From the cell containing the given text, extract its center point as (X, Y) coordinate. 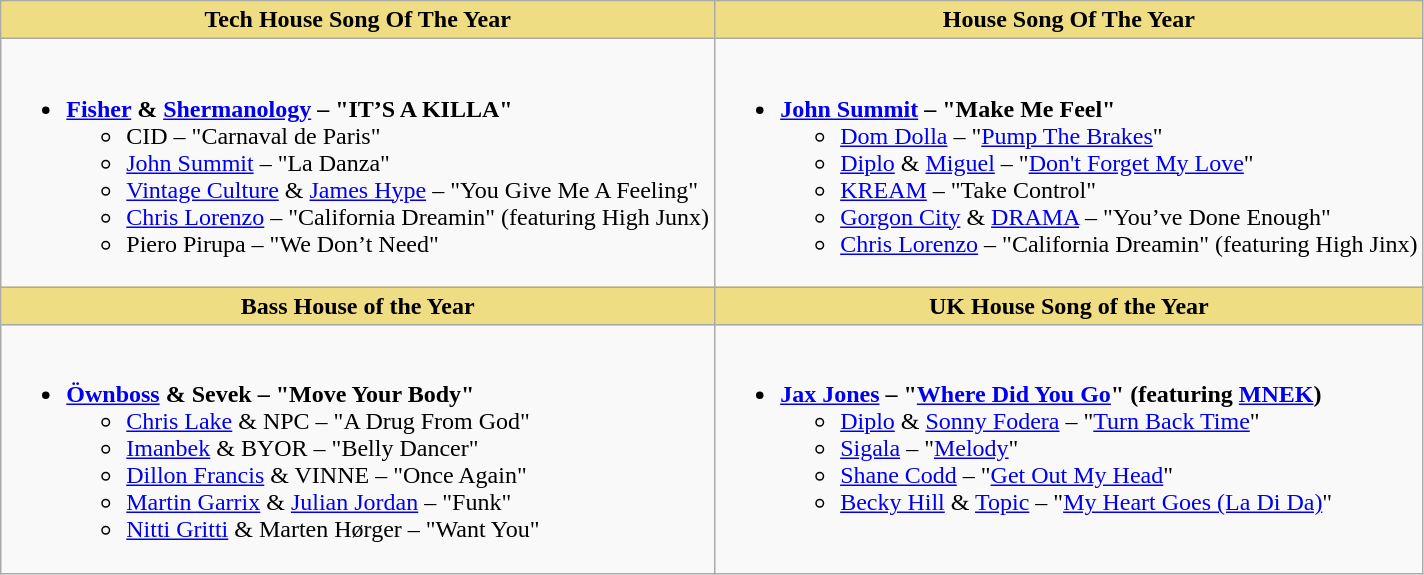
Bass House of the Year (358, 306)
Tech House Song Of The Year (358, 20)
House Song Of The Year (1070, 20)
UK House Song of the Year (1070, 306)
